Provide the (x, y) coordinate of the cell's center where the given text is located.  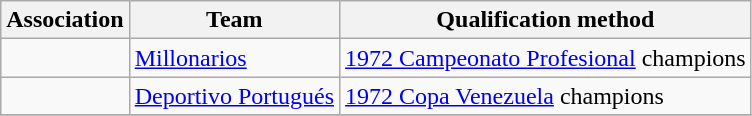
1972 Campeonato Profesional champions (546, 58)
Qualification method (546, 20)
Millonarios (234, 58)
Association (65, 20)
Deportivo Portugués (234, 96)
Team (234, 20)
1972 Copa Venezuela champions (546, 96)
